Determine the [x, y] coordinate at the center of the cell enclosing the given text.  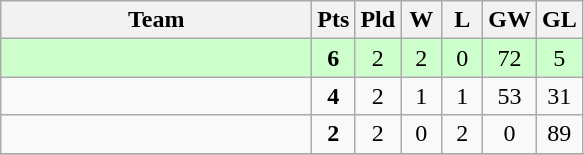
53 [510, 96]
5 [559, 58]
W [422, 20]
GL [559, 20]
GW [510, 20]
31 [559, 96]
L [462, 20]
4 [334, 96]
89 [559, 134]
6 [334, 58]
Pld [378, 20]
Team [156, 20]
72 [510, 58]
Pts [334, 20]
